Provide the (x, y) coordinate of the cell's center where the given text is located.  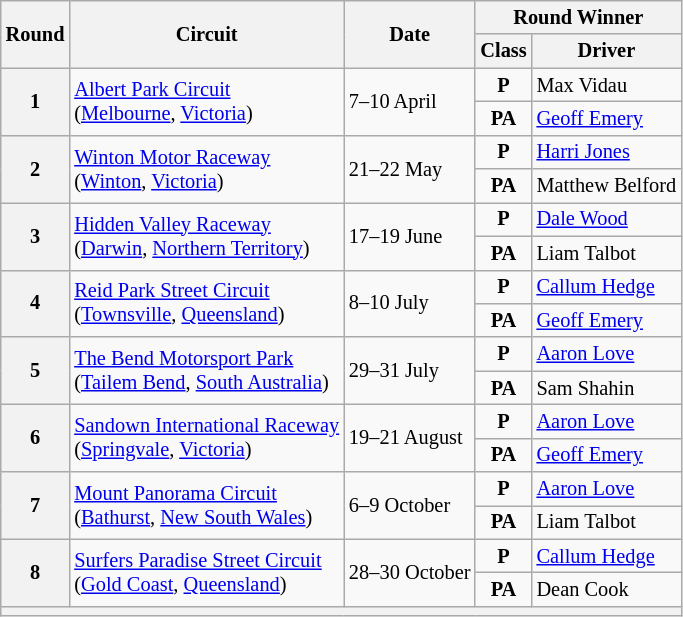
Dale Wood (607, 219)
7 (36, 506)
1 (36, 102)
5 (36, 370)
8 (36, 572)
Albert Park Circuit(Melbourne, Victoria) (206, 102)
Harri Jones (607, 152)
Sandown International Raceway(Springvale, Victoria) (206, 438)
Hidden Valley Raceway(Darwin, Northern Territory) (206, 236)
28–30 October (410, 572)
Mount Panorama Circuit(Bathurst, New South Wales) (206, 506)
21–22 May (410, 168)
8–10 July (410, 304)
6 (36, 438)
Dean Cook (607, 589)
29–31 July (410, 370)
19–21 August (410, 438)
7–10 April (410, 102)
17–19 June (410, 236)
3 (36, 236)
Sam Shahin (607, 388)
Round (36, 34)
6–9 October (410, 506)
Reid Park Street Circuit(Townsville, Queensland) (206, 304)
Matthew Belford (607, 186)
Surfers Paradise Street Circuit(Gold Coast, Queensland) (206, 572)
Circuit (206, 34)
Round Winner (578, 17)
2 (36, 168)
Class (503, 51)
Date (410, 34)
4 (36, 304)
The Bend Motorsport Park(Tailem Bend, South Australia) (206, 370)
Max Vidau (607, 85)
Winton Motor Raceway(Winton, Victoria) (206, 168)
Driver (607, 51)
